Determine the [x, y] coordinate at the center of the cell enclosing the given text.  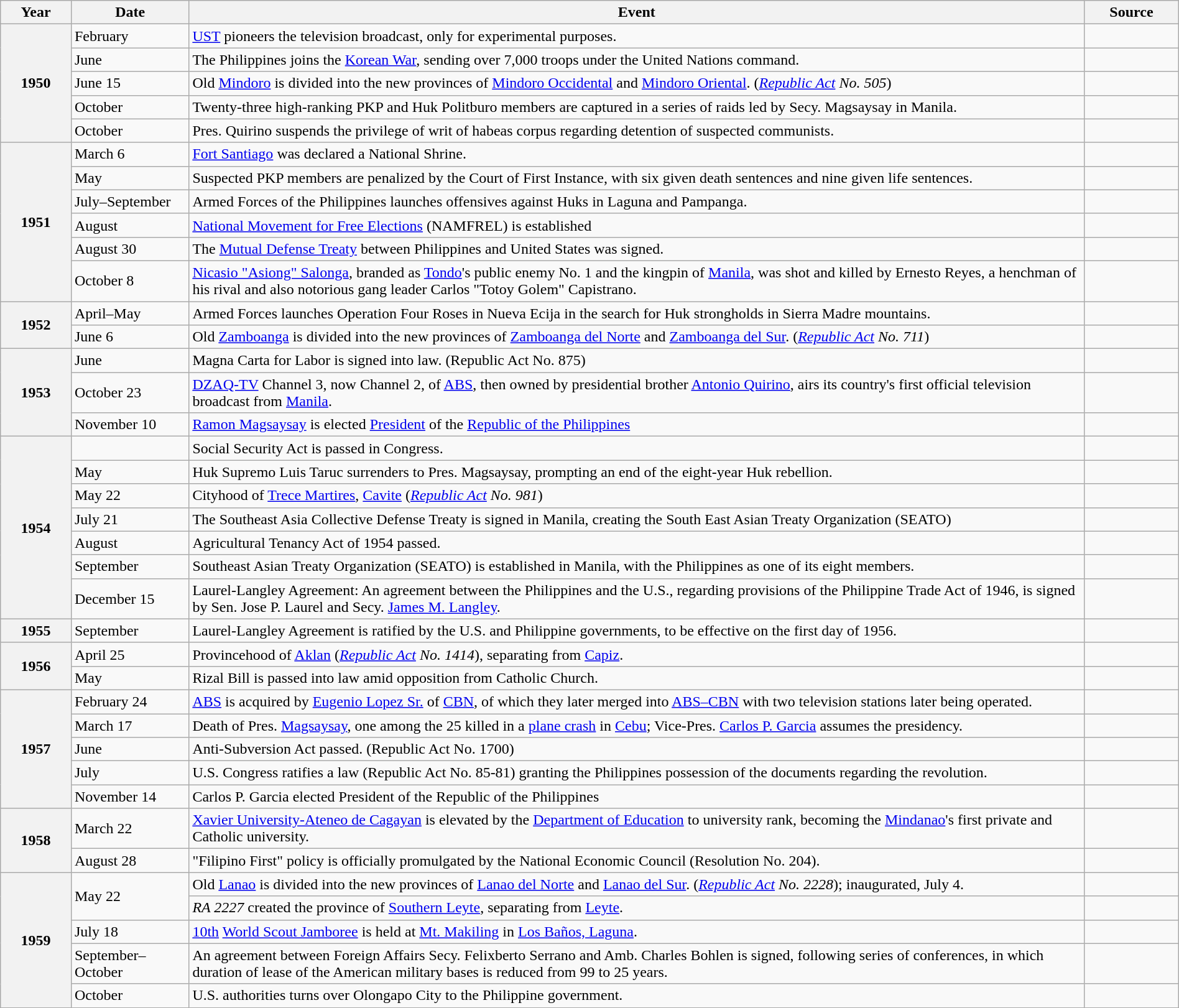
1955 [36, 631]
November 10 [129, 425]
Huk Supremo Luis Taruc surrenders to Pres. Magsaysay, prompting an end of the eight-year Huk rebellion. [637, 472]
Magna Carta for Labor is signed into law. (Republic Act No. 875) [637, 361]
Event [637, 12]
Year [36, 12]
April 25 [129, 654]
October 23 [129, 393]
The Southeast Asia Collective Defense Treaty is signed in Manila, creating the South East Asian Treaty Organization (SEATO) [637, 519]
1953 [36, 393]
ABS is acquired by Eugenio Lopez Sr. of CBN, of which they later merged into ABS–CBN with two television stations later being operated. [637, 701]
Pres. Quirino suspends the privilege of writ of habeas corpus regarding detention of suspected communists. [637, 131]
1956 [36, 666]
Armed Forces of the Philippines launches offensives against Huks in Laguna and Pampanga. [637, 201]
Source [1132, 12]
Old Zamboanga is divided into the new provinces of Zamboanga del Norte and Zamboanga del Sur. (Republic Act No. 711) [637, 337]
August 28 [129, 861]
March 6 [129, 154]
"Filipino First" policy is officially promulgated by the National Economic Council (Resolution No. 204). [637, 861]
Old Lanao is divided into the new provinces of Lanao del Norte and Lanao del Sur. (Republic Act No. 2228); inaugurated, July 4. [637, 884]
July 21 [129, 519]
October 8 [129, 281]
1950 [36, 83]
Old Mindoro is divided into the new provinces of Mindoro Occidental and Mindoro Oriental. (Republic Act No. 505) [637, 83]
March 22 [129, 828]
July 18 [129, 932]
Laurel-Langley Agreement is ratified by the U.S. and Philippine governments, to be effective on the first day of 1956. [637, 631]
Suspected PKP members are penalized by the Court of First Instance, with six given death sentences and nine given life sentences. [637, 178]
July–September [129, 201]
1952 [36, 325]
August 30 [129, 249]
1954 [36, 527]
Twenty-three high-ranking PKP and Huk Politburo members are captured in a series of raids led by Secy. Magsaysay in Manila. [637, 107]
U.S. authorities turns over Olongapo City to the Philippine government. [637, 996]
1957 [36, 749]
Armed Forces launches Operation Four Roses in Nueva Ecija in the search for Huk strongholds in Sierra Madre mountains. [637, 313]
Southeast Asian Treaty Organization (SEATO) is established in Manila, with the Philippines as one of its eight members. [637, 566]
RA 2227 created the province of Southern Leyte, separating from Leyte. [637, 908]
July [129, 773]
Ramon Magsaysay is elected President of the Republic of the Philippines [637, 425]
Carlos P. Garcia elected President of the Republic of the Philippines [637, 797]
December 15 [129, 598]
Social Security Act is passed in Congress. [637, 448]
February 24 [129, 701]
National Movement for Free Elections (NAMFREL) is established [637, 225]
U.S. Congress ratifies a law (Republic Act No. 85-81) granting the Philippines possession of the documents regarding the revolution. [637, 773]
Anti-Subversion Act passed. (Republic Act No. 1700) [637, 749]
Date [129, 12]
June 6 [129, 337]
March 17 [129, 726]
1951 [36, 221]
Death of Pres. Magsaysay, one among the 25 killed in a plane crash in Cebu; Vice-Pres. Carlos P. Garcia assumes the presidency. [637, 726]
The Philippines joins the Korean War, sending over 7,000 troops under the United Nations command. [637, 60]
Agricultural Tenancy Act of 1954 passed. [637, 543]
Cityhood of Trece Martires, Cavite (Republic Act No. 981) [637, 496]
1958 [36, 841]
April–May [129, 313]
Rizal Bill is passed into law amid opposition from Catholic Church. [637, 678]
Provincehood of Aklan (Republic Act No. 1414), separating from Capiz. [637, 654]
June 15 [129, 83]
Fort Santiago was declared a National Shrine. [637, 154]
February [129, 36]
The Mutual Defense Treaty between Philippines and United States was signed. [637, 249]
1959 [36, 940]
September–October [129, 964]
November 14 [129, 797]
UST pioneers the television broadcast, only for experimental purposes. [637, 36]
10th World Scout Jamboree is held at Mt. Makiling in Los Baños, Laguna. [637, 932]
